For the text-containing cell, return its midpoint in (x, y) coordinate format. 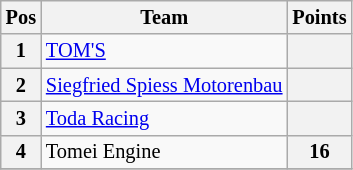
3 (21, 118)
Toda Racing (164, 118)
Pos (21, 17)
1 (21, 51)
4 (21, 152)
2 (21, 85)
16 (319, 152)
Siegfried Spiess Motorenbau (164, 85)
Tomei Engine (164, 152)
Points (319, 17)
TOM'S (164, 51)
Team (164, 17)
